For the text-containing cell, return its midpoint in [X, Y] coordinate format. 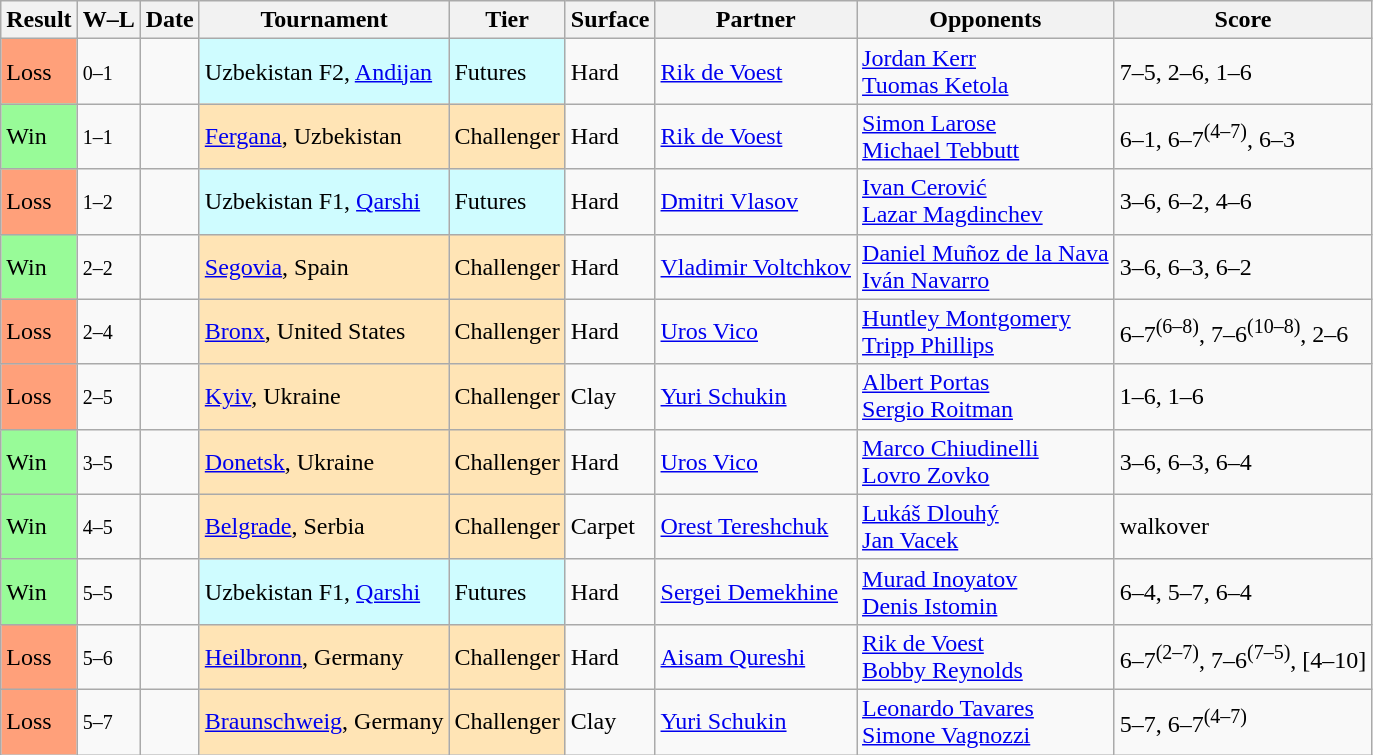
Kyiv, Ukraine [324, 396]
W–L [108, 20]
Segovia, Spain [324, 266]
Fergana, Uzbekistan [324, 136]
Orest Tereshchuk [756, 526]
Opponents [986, 20]
1–1 [108, 136]
Simon Larose Michael Tebbutt [986, 136]
5–6 [108, 656]
2–4 [108, 332]
Dmitri Vlasov [756, 202]
1–6, 1–6 [1243, 396]
6–4, 5–7, 6–4 [1243, 592]
5–5 [108, 592]
2–5 [108, 396]
6–1, 6–7(4–7), 6–3 [1243, 136]
Heilbronn, Germany [324, 656]
Uzbekistan F2, Andijan [324, 72]
Score [1243, 20]
Sergei Demekhine [756, 592]
Murad Inoyatov Denis Istomin [986, 592]
7–5, 2–6, 1–6 [1243, 72]
Partner [756, 20]
Date [170, 20]
6–7(6–8), 7–6(10–8), 2–6 [1243, 332]
2–2 [108, 266]
1–2 [108, 202]
Donetsk, Ukraine [324, 462]
6–7(2–7), 7–6(7–5), [4–10] [1243, 656]
Leonardo Tavares Simone Vagnozzi [986, 722]
Marco Chiudinelli Lovro Zovko [986, 462]
Bronx, United States [324, 332]
Albert Portas Sergio Roitman [986, 396]
3–5 [108, 462]
5–7, 6–7(4–7) [1243, 722]
Daniel Muñoz de la Nava Iván Navarro [986, 266]
walkover [1243, 526]
0–1 [108, 72]
Vladimir Voltchkov [756, 266]
Rik de Voest Bobby Reynolds [986, 656]
3–6, 6–3, 6–4 [1243, 462]
Ivan Cerović Lazar Magdinchev [986, 202]
Surface [610, 20]
Belgrade, Serbia [324, 526]
4–5 [108, 526]
Jordan Kerr Tuomas Ketola [986, 72]
3–6, 6–2, 4–6 [1243, 202]
Result [39, 20]
Carpet [610, 526]
Braunschweig, Germany [324, 722]
Tournament [324, 20]
Lukáš Dlouhý Jan Vacek [986, 526]
Tier [507, 20]
5–7 [108, 722]
Aisam Qureshi [756, 656]
3–6, 6–3, 6–2 [1243, 266]
Huntley Montgomery Tripp Phillips [986, 332]
